Return the (X, Y) coordinate for the center point of the cell that contains the specified text.  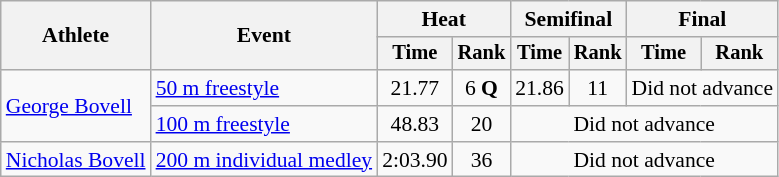
11 (598, 88)
George Bovell (76, 106)
Heat (444, 19)
48.83 (414, 124)
21.86 (540, 88)
21.77 (414, 88)
100 m freestyle (264, 124)
6 Q (482, 88)
Athlete (76, 36)
Final (703, 19)
20 (482, 124)
Semifinal (568, 19)
Event (264, 36)
50 m freestyle (264, 88)
